Provide the (x, y) coordinate of the cell's center where the given text is located.  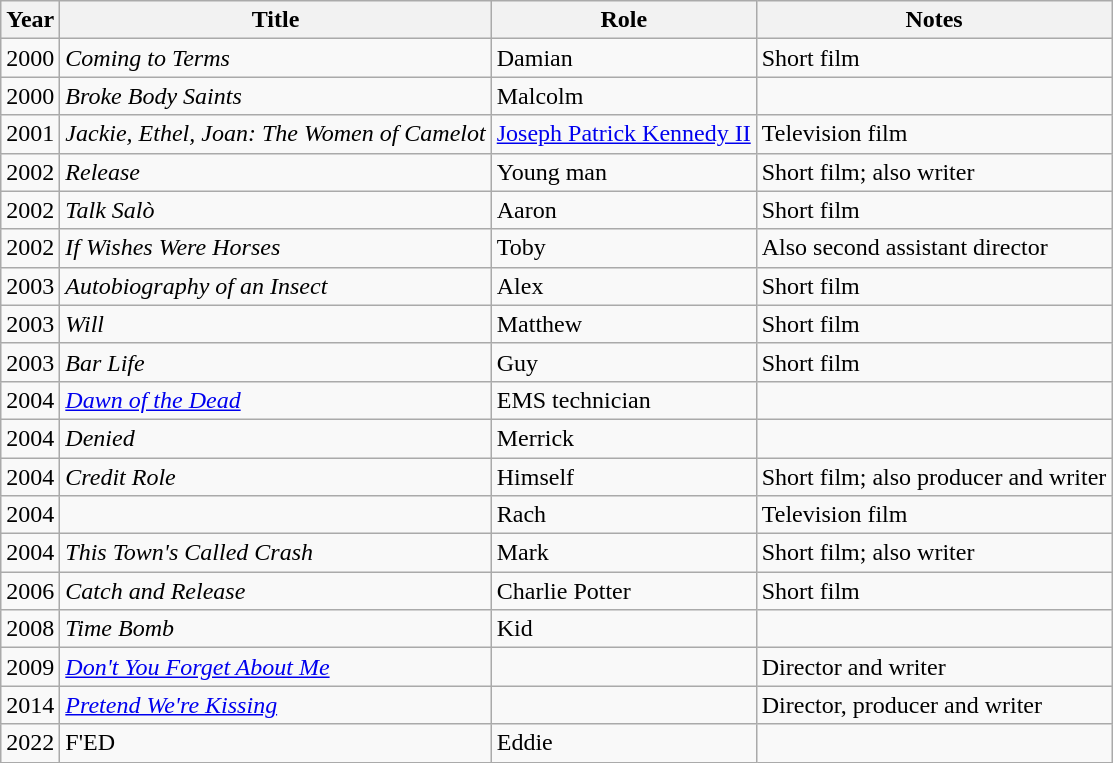
Notes (934, 20)
If Wishes Were Horses (276, 248)
Will (276, 324)
2009 (30, 667)
Aaron (624, 210)
Director and writer (934, 667)
2006 (30, 591)
Director, producer and writer (934, 705)
Year (30, 20)
Autobiography of an Insect (276, 286)
Rach (624, 515)
2008 (30, 629)
Short film; also producer and writer (934, 477)
2022 (30, 743)
Role (624, 20)
Young man (624, 172)
Toby (624, 248)
Himself (624, 477)
Bar Life (276, 362)
2014 (30, 705)
Matthew (624, 324)
Merrick (624, 438)
Eddie (624, 743)
Also second assistant director (934, 248)
Dawn of the Dead (276, 400)
Alex (624, 286)
Credit Role (276, 477)
Damian (624, 58)
Joseph Patrick Kennedy II (624, 134)
This Town's Called Crash (276, 553)
Talk Salò (276, 210)
Time Bomb (276, 629)
Jackie, Ethel, Joan: The Women of Camelot (276, 134)
Guy (624, 362)
Title (276, 20)
2001 (30, 134)
Denied (276, 438)
Charlie Potter (624, 591)
Release (276, 172)
Malcolm (624, 96)
Don't You Forget About Me (276, 667)
Catch and Release (276, 591)
Pretend We're Kissing (276, 705)
F'ED (276, 743)
Broke Body Saints (276, 96)
Mark (624, 553)
EMS technician (624, 400)
Coming to Terms (276, 58)
Kid (624, 629)
